From the cell containing the given text, extract its center point as [X, Y] coordinate. 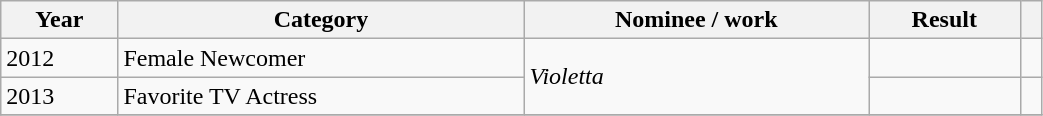
Favorite TV Actress [321, 96]
Nominee / work [696, 20]
Year [60, 20]
2012 [60, 58]
Female Newcomer [321, 58]
Category [321, 20]
Violetta [696, 77]
Result [945, 20]
2013 [60, 96]
